Pinpoint the cell where the given text exists, returning its [X, Y] midpoint coordinate. 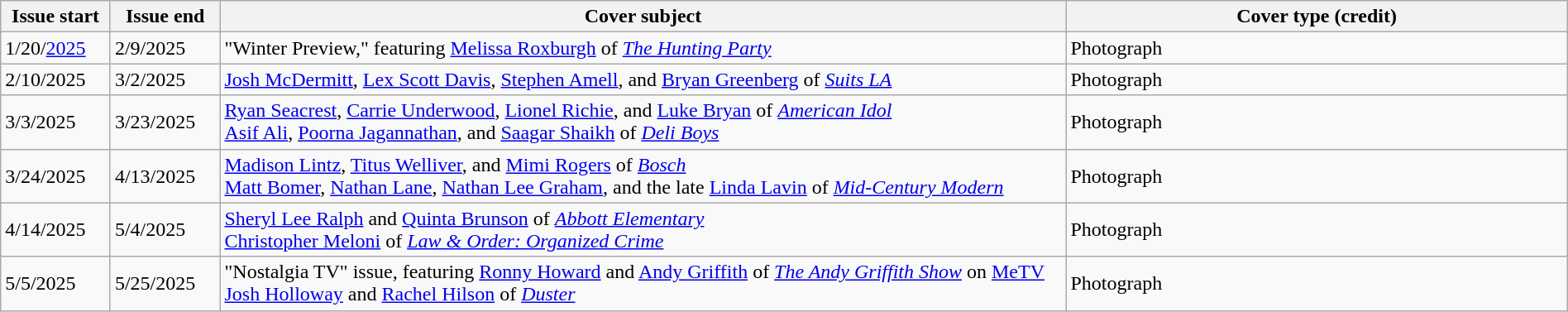
Issue start [56, 17]
3/24/2025 [56, 175]
1/20/2025 [56, 48]
4/14/2025 [56, 230]
5/5/2025 [56, 283]
3/2/2025 [165, 79]
Cover subject [643, 17]
Cover type (credit) [1317, 17]
5/4/2025 [165, 230]
3/3/2025 [56, 122]
4/13/2025 [165, 175]
Ryan Seacrest, Carrie Underwood, Lionel Richie, and Luke Bryan of American IdolAsif Ali, Poorna Jagannathan, and Saagar Shaikh of Deli Boys [643, 122]
5/25/2025 [165, 283]
"Nostalgia TV" issue, featuring Ronny Howard and Andy Griffith of The Andy Griffith Show on MeTVJosh Holloway and Rachel Hilson of Duster [643, 283]
Madison Lintz, Titus Welliver, and Mimi Rogers of BoschMatt Bomer, Nathan Lane, Nathan Lee Graham, and the late Linda Lavin of Mid-Century Modern [643, 175]
Sheryl Lee Ralph and Quinta Brunson of Abbott ElementaryChristopher Meloni of Law & Order: Organized Crime [643, 230]
2/9/2025 [165, 48]
3/23/2025 [165, 122]
2/10/2025 [56, 79]
Issue end [165, 17]
Josh McDermitt, Lex Scott Davis, Stephen Amell, and Bryan Greenberg of Suits LA [643, 79]
"Winter Preview," featuring Melissa Roxburgh of The Hunting Party [643, 48]
